Find where the given text appears and provide that cell's center as (x, y) coordinate. 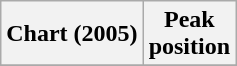
Peakposition (189, 34)
Chart (2005) (72, 34)
